Pinpoint the cell where the given text exists, returning its (x, y) midpoint coordinate. 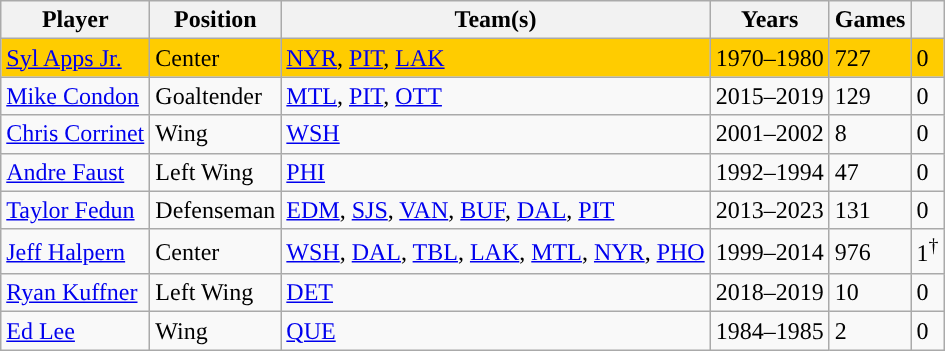
PHI (496, 172)
DET (496, 293)
Jeff Halpern (76, 252)
131 (870, 210)
Ed Lee (76, 331)
2018–2019 (770, 293)
Andre Faust (76, 172)
NYR, PIT, LAK (496, 58)
WSH (496, 134)
Mike Condon (76, 96)
WSH, DAL, TBL, LAK, MTL, NYR, PHO (496, 252)
Taylor Fedun (76, 210)
Games (870, 20)
Position (216, 20)
47 (870, 172)
2013–2023 (770, 210)
Defenseman (216, 210)
8 (870, 134)
Years (770, 20)
1984–1985 (770, 331)
QUE (496, 331)
1999–2014 (770, 252)
Team(s) (496, 20)
1970–1980 (770, 58)
1992–1994 (770, 172)
976 (870, 252)
Goaltender (216, 96)
2001–2002 (770, 134)
10 (870, 293)
727 (870, 58)
2015–2019 (770, 96)
Ryan Kuffner (76, 293)
2 (870, 331)
129 (870, 96)
1† (928, 252)
Chris Corrinet (76, 134)
Syl Apps Jr. (76, 58)
MTL, PIT, OTT (496, 96)
Player (76, 20)
EDM, SJS, VAN, BUF, DAL, PIT (496, 210)
